Provide the [X, Y] coordinate of the cell's center where the given text is located.  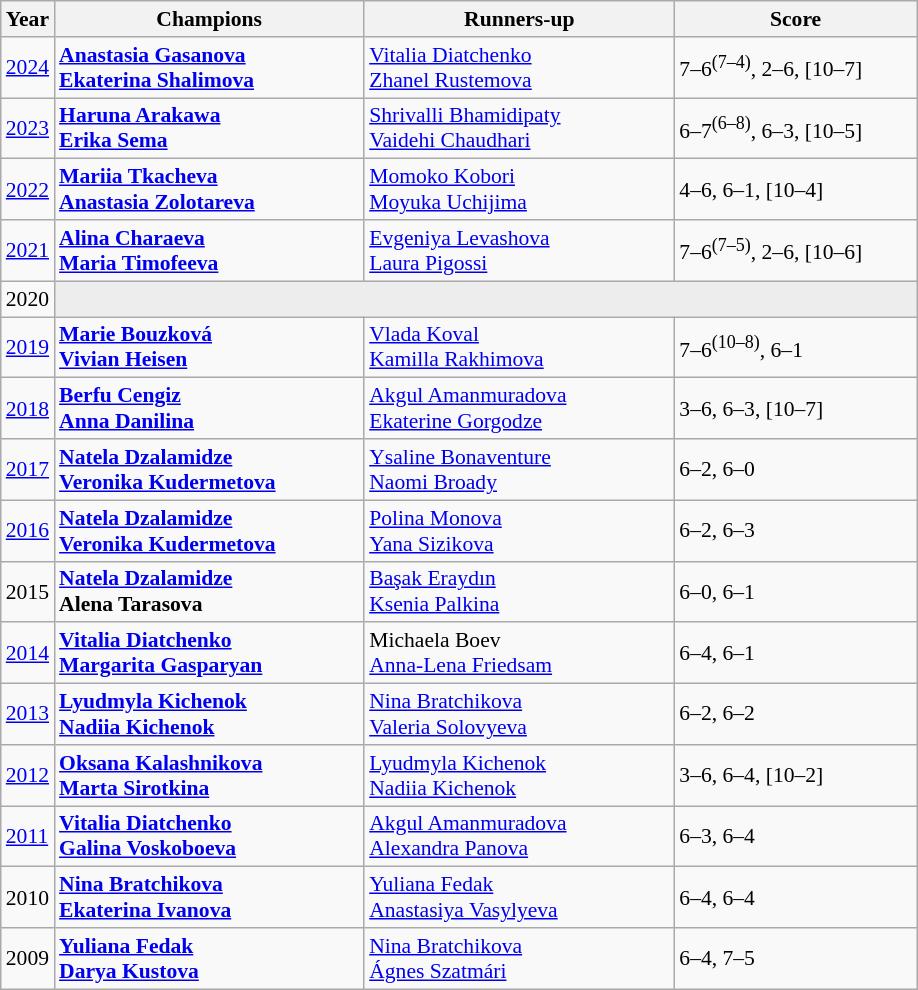
Champions [209, 19]
Alina Charaeva Maria Timofeeva [209, 250]
Polina Monova Yana Sizikova [519, 530]
Nina Bratchikova Valeria Solovyeva [519, 714]
6–0, 6–1 [796, 592]
3–6, 6–3, [10–7] [796, 408]
Shrivalli Bhamidipaty Vaidehi Chaudhari [519, 128]
2010 [28, 898]
Runners-up [519, 19]
Evgeniya Levashova Laura Pigossi [519, 250]
6–4, 6–4 [796, 898]
Haruna Arakawa Erika Sema [209, 128]
4–6, 6–1, [10–4] [796, 190]
Vlada Koval Kamilla Rakhimova [519, 348]
2012 [28, 776]
2021 [28, 250]
2015 [28, 592]
6–2, 6–2 [796, 714]
7–6(7–5), 2–6, [10–6] [796, 250]
2023 [28, 128]
Michaela Boev Anna-Lena Friedsam [519, 654]
2016 [28, 530]
2014 [28, 654]
7–6(10–8), 6–1 [796, 348]
Vitalia Diatchenko Galina Voskoboeva [209, 836]
6–3, 6–4 [796, 836]
2017 [28, 470]
Oksana Kalashnikova Marta Sirotkina [209, 776]
6–2, 6–0 [796, 470]
3–6, 6–4, [10–2] [796, 776]
Momoko Kobori Moyuka Uchijima [519, 190]
Akgul Amanmuradova Ekaterine Gorgodze [519, 408]
Year [28, 19]
2019 [28, 348]
Mariia Tkacheva Anastasia Zolotareva [209, 190]
6–4, 7–5 [796, 958]
Yuliana Fedak Darya Kustova [209, 958]
6–2, 6–3 [796, 530]
Yuliana Fedak Anastasiya Vasylyeva [519, 898]
Başak Eraydın Ksenia Palkina [519, 592]
2024 [28, 68]
2018 [28, 408]
Berfu Cengiz Anna Danilina [209, 408]
Ysaline Bonaventure Naomi Broady [519, 470]
Score [796, 19]
Nina Bratchikova Ekaterina Ivanova [209, 898]
Marie Bouzková Vivian Heisen [209, 348]
6–7(6–8), 6–3, [10–5] [796, 128]
Nina Bratchikova Ágnes Szatmári [519, 958]
Vitalia Diatchenko Zhanel Rustemova [519, 68]
2011 [28, 836]
2022 [28, 190]
Vitalia Diatchenko Margarita Gasparyan [209, 654]
Anastasia Gasanova Ekaterina Shalimova [209, 68]
2013 [28, 714]
7–6(7–4), 2–6, [10–7] [796, 68]
6–4, 6–1 [796, 654]
Natela Dzalamidze Alena Tarasova [209, 592]
Akgul Amanmuradova Alexandra Panova [519, 836]
2020 [28, 299]
2009 [28, 958]
